Output the (X, Y) coordinate of the center of the cell containing the given text.  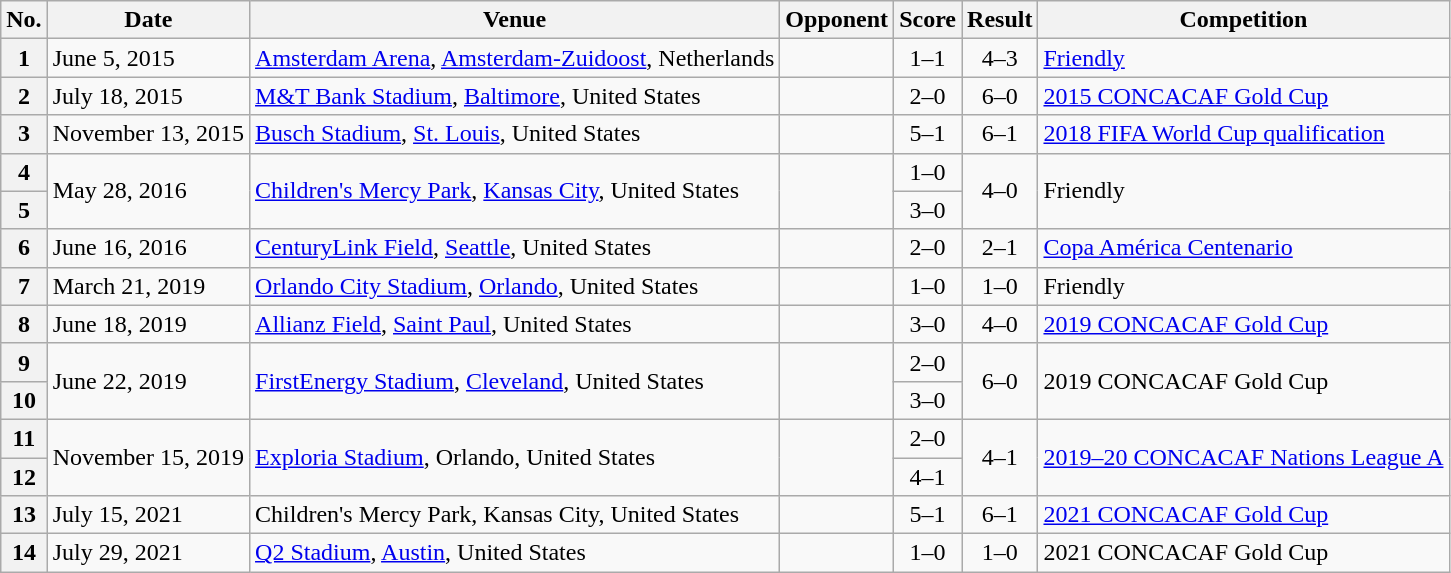
June 18, 2019 (148, 324)
2019–20 CONCACAF Nations League A (1244, 457)
Q2 Stadium, Austin, United States (515, 553)
10 (24, 400)
Copa América Centenario (1244, 248)
4 (24, 172)
FirstEnergy Stadium, Cleveland, United States (515, 381)
3 (24, 134)
Result (1000, 20)
5 (24, 210)
1–1 (928, 58)
2 (24, 96)
July 29, 2021 (148, 553)
June 5, 2015 (148, 58)
9 (24, 362)
June 22, 2019 (148, 381)
November 13, 2015 (148, 134)
6 (24, 248)
1 (24, 58)
May 28, 2016 (148, 191)
July 15, 2021 (148, 515)
Orlando City Stadium, Orlando, United States (515, 286)
November 15, 2019 (148, 457)
14 (24, 553)
Venue (515, 20)
No. (24, 20)
March 21, 2019 (148, 286)
7 (24, 286)
Exploria Stadium, Orlando, United States (515, 457)
11 (24, 438)
2–1 (1000, 248)
CenturyLink Field, Seattle, United States (515, 248)
8 (24, 324)
July 18, 2015 (148, 96)
12 (24, 477)
Score (928, 20)
Date (148, 20)
June 16, 2016 (148, 248)
Amsterdam Arena, Amsterdam-Zuidoost, Netherlands (515, 58)
2018 FIFA World Cup qualification (1244, 134)
4–3 (1000, 58)
2015 CONCACAF Gold Cup (1244, 96)
Busch Stadium, St. Louis, United States (515, 134)
Opponent (837, 20)
13 (24, 515)
Allianz Field, Saint Paul, United States (515, 324)
Competition (1244, 20)
M&T Bank Stadium, Baltimore, United States (515, 96)
